Capture the cell that displays the provided text and extract its (X, Y) central coordinate. 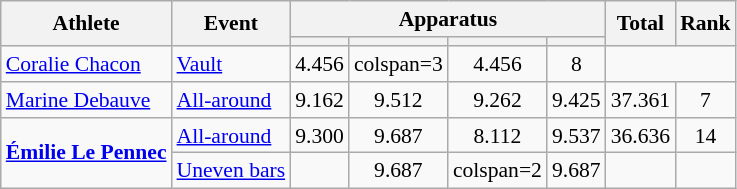
Apparatus (448, 19)
9.425 (576, 100)
36.636 (640, 136)
9.300 (320, 136)
9.262 (498, 100)
colspan=3 (398, 64)
Rank (706, 24)
Émilie Le Pennec (86, 154)
Coralie Chacon (86, 64)
9.512 (398, 100)
Uneven bars (232, 171)
9.537 (576, 136)
9.162 (320, 100)
Total (640, 24)
Marine Debauve (86, 100)
Vault (232, 64)
colspan=2 (498, 171)
8.112 (498, 136)
37.361 (640, 100)
7 (706, 100)
Athlete (86, 24)
8 (576, 64)
Event (232, 24)
14 (706, 136)
